Determine the (X, Y) coordinate at the center of the cell enclosing the given text.  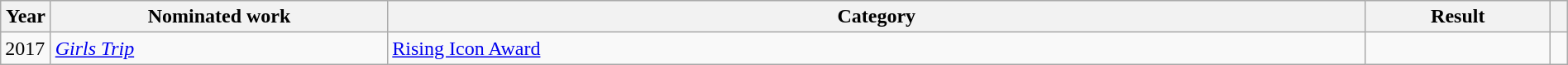
2017 (26, 48)
Girls Trip (219, 48)
Rising Icon Award (877, 48)
Nominated work (219, 17)
Year (26, 17)
Result (1458, 17)
Category (877, 17)
